Return the (X, Y) coordinate for the center point of the cell that contains the specified text.  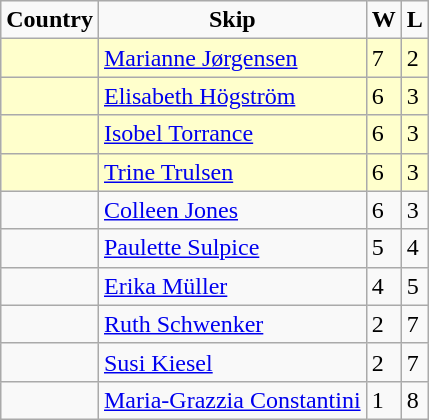
Skip (232, 20)
Isobel Torrance (232, 134)
Trine Trulsen (232, 172)
Ruth Schwenker (232, 324)
1 (384, 400)
W (384, 20)
Country (50, 20)
Paulette Sulpice (232, 248)
Marianne Jørgensen (232, 58)
Maria-Grazzia Constantini (232, 400)
Susi Kiesel (232, 362)
Colleen Jones (232, 210)
L (414, 20)
8 (414, 400)
Elisabeth Högström (232, 96)
Erika Müller (232, 286)
